From the cell containing the given text, extract its center point as (X, Y) coordinate. 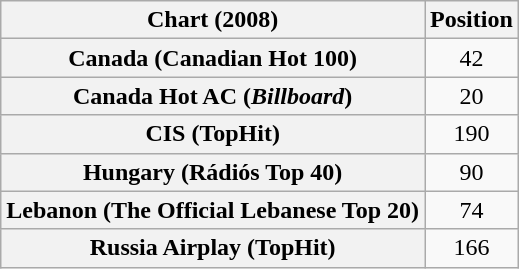
20 (472, 96)
Chart (2008) (213, 20)
42 (472, 58)
90 (472, 172)
166 (472, 248)
Russia Airplay (TopHit) (213, 248)
Hungary (Rádiós Top 40) (213, 172)
Lebanon (The Official Lebanese Top 20) (213, 210)
Canada Hot AC (Billboard) (213, 96)
74 (472, 210)
190 (472, 134)
CIS (TopHit) (213, 134)
Position (472, 20)
Canada (Canadian Hot 100) (213, 58)
